Extract the [x, y] coordinate from the center of the cell holding the provided text.  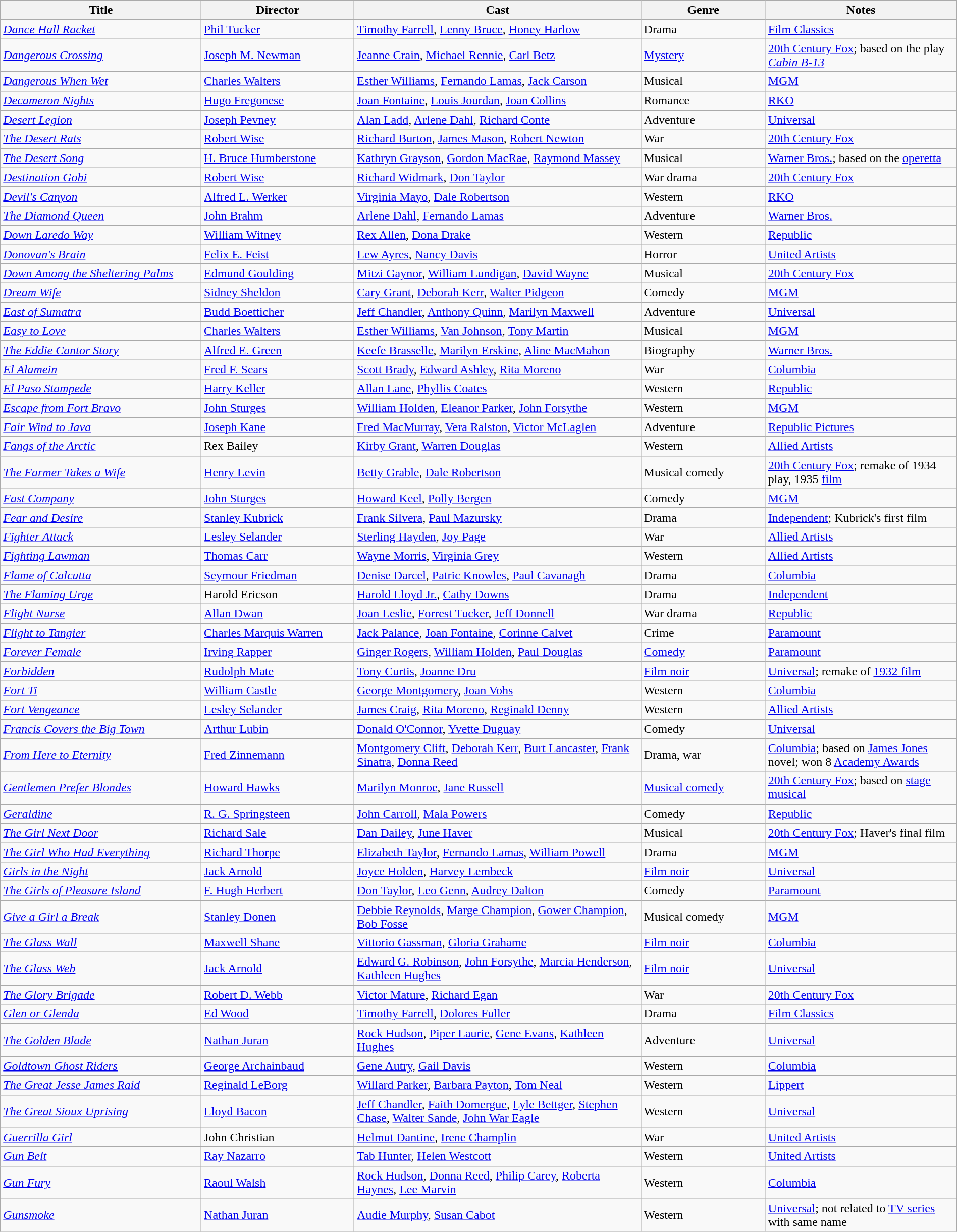
Edmund Goulding [278, 274]
Phil Tucker [278, 29]
Vittorio Gassman, Gloria Grahame [498, 943]
William Holden, Eleanor Parker, John Forsythe [498, 408]
Dangerous Crossing [101, 56]
Irving Rapper [278, 652]
Romance [703, 100]
Drama, war [703, 755]
Francis Covers the Big Town [101, 729]
Scott Brady, Edward Ashley, Rita Moreno [498, 369]
Richard Sale [278, 833]
William Castle [278, 690]
Crime [703, 633]
John Brahm [278, 216]
William Witney [278, 235]
Alfred L. Werker [278, 196]
Joan Fontaine, Louis Jourdan, Joan Collins [498, 100]
John Christian [278, 1137]
The Girl Next Door [101, 833]
Hugo Fregonese [278, 100]
Dangerous When Wet [101, 81]
Harry Keller [278, 389]
Down Laredo Way [101, 235]
John Carroll, Mala Powers [498, 814]
Robert D. Webb [278, 995]
The Girl Who Had Everything [101, 852]
Helmut Dantine, Irene Champlin [498, 1137]
Fred Zinnemann [278, 755]
Geraldine [101, 814]
Jeff Chandler, Anthony Quinn, Marilyn Maxwell [498, 312]
Virginia Mayo, Dale Robertson [498, 196]
Easy to Love [101, 331]
Arthur Lubin [278, 729]
Marilyn Monroe, Jane Russell [498, 787]
George Montgomery, Joan Vohs [498, 690]
Fort Ti [101, 690]
Frank Silvera, Paul Mazursky [498, 517]
Tab Hunter, Helen Westcott [498, 1156]
Gun Fury [101, 1182]
Debbie Reynolds, Marge Champion, Gower Champion, Bob Fosse [498, 917]
Republic Pictures [861, 427]
Seymour Friedman [278, 575]
Genre [703, 10]
Sidney Sheldon [278, 293]
Stanley Kubrick [278, 517]
The Great Jesse James Raid [101, 1085]
Gentlemen Prefer Blondes [101, 787]
Joseph M. Newman [278, 56]
Montgomery Clift, Deborah Kerr, Burt Lancaster, Frank Sinatra, Donna Reed [498, 755]
Title [101, 10]
Warner Bros.; based on the operetta [861, 158]
Alan Ladd, Arlene Dahl, Richard Conte [498, 120]
Columbia; based on James Jones novel; won 8 Academy Awards [861, 755]
Gun Belt [101, 1156]
Ray Nazarro [278, 1156]
Felix E. Feist [278, 254]
James Craig, Rita Moreno, Reginald Denny [498, 710]
Jeff Chandler, Faith Domergue, Lyle Bettger, Stephen Chase, Walter Sande, John War Eagle [498, 1111]
Universal; not related to TV series with same name [861, 1215]
Elizabeth Taylor, Fernando Lamas, William Powell [498, 852]
R. G. Springsteen [278, 814]
Ed Wood [278, 1014]
Stanley Donen [278, 917]
Audie Murphy, Susan Cabot [498, 1215]
Forever Female [101, 652]
Rock Hudson, Piper Laurie, Gene Evans, Kathleen Hughes [498, 1040]
Flight to Tangier [101, 633]
Lippert [861, 1085]
Richard Burton, James Mason, Robert Newton [498, 139]
Fast Company [101, 498]
The Girls of Pleasure Island [101, 890]
Keefe Brasselle, Marilyn Erskine, Aline MacMahon [498, 350]
Flame of Calcutta [101, 575]
Fangs of the Arctic [101, 446]
Lloyd Bacon [278, 1111]
Jack Palance, Joan Fontaine, Corinne Calvet [498, 633]
Raoul Walsh [278, 1182]
The Diamond Queen [101, 216]
Fear and Desire [101, 517]
Fred MacMurray, Vera Ralston, Victor McLaglen [498, 427]
Fighter Attack [101, 537]
Dance Hall Racket [101, 29]
Kirby Grant, Warren Douglas [498, 446]
Dan Dailey, June Haver [498, 833]
Sterling Hayden, Joy Page [498, 537]
Maxwell Shane [278, 943]
Howard Hawks [278, 787]
Allan Dwan [278, 614]
Devil's Canyon [101, 196]
Dream Wife [101, 293]
Fred F. Sears [278, 369]
20th Century Fox; Haver's final film [861, 833]
Timothy Farrell, Dolores Fuller [498, 1014]
Rock Hudson, Donna Reed, Philip Carey, Roberta Haynes, Lee Marvin [498, 1182]
Mitzi Gaynor, William Lundigan, David Wayne [498, 274]
Gunsmoke [101, 1215]
Henry Levin [278, 472]
Desert Legion [101, 120]
Denise Darcel, Patric Knowles, Paul Cavanagh [498, 575]
Girls in the Night [101, 871]
Arlene Dahl, Fernando Lamas [498, 216]
Donald O'Connor, Yvette Duguay [498, 729]
Richard Widmark, Don Taylor [498, 177]
George Archainbaud [278, 1066]
20th Century Fox; based on the play Cabin B-13 [861, 56]
Ginger Rogers, William Holden, Paul Douglas [498, 652]
Gene Autry, Gail Davis [498, 1066]
Notes [861, 10]
Independent [861, 595]
Joyce Holden, Harvey Lembeck [498, 871]
Charles Marquis Warren [278, 633]
The Golden Blade [101, 1040]
The Flaming Urge [101, 595]
F. Hugh Herbert [278, 890]
El Alamein [101, 369]
The Farmer Takes a Wife [101, 472]
The Desert Song [101, 158]
Kathryn Grayson, Gordon MacRae, Raymond Massey [498, 158]
Horror [703, 254]
Biography [703, 350]
Mystery [703, 56]
Flight Nurse [101, 614]
The Eddie Cantor Story [101, 350]
Donovan's Brain [101, 254]
Alfred E. Green [278, 350]
The Glory Brigade [101, 995]
Rudolph Mate [278, 671]
El Paso Stampede [101, 389]
Joseph Pevney [278, 120]
Cary Grant, Deborah Kerr, Walter Pidgeon [498, 293]
Fort Vengeance [101, 710]
20th Century Fox; remake of 1934 play, 1935 film [861, 472]
Joan Leslie, Forrest Tucker, Jeff Donnell [498, 614]
Goldtown Ghost Riders [101, 1066]
Victor Mature, Richard Egan [498, 995]
Allan Lane, Phyllis Coates [498, 389]
Guerrilla Girl [101, 1137]
Rex Allen, Dona Drake [498, 235]
Howard Keel, Polly Bergen [498, 498]
Reginald LeBorg [278, 1085]
Down Among the Sheltering Palms [101, 274]
The Glass Web [101, 969]
H. Bruce Humberstone [278, 158]
Budd Boetticher [278, 312]
Lew Ayres, Nancy Davis [498, 254]
Richard Thorpe [278, 852]
Jeanne Crain, Michael Rennie, Carl Betz [498, 56]
Timothy Farrell, Lenny Bruce, Honey Harlow [498, 29]
Betty Grable, Dale Robertson [498, 472]
Esther Williams, Fernando Lamas, Jack Carson [498, 81]
Thomas Carr [278, 556]
Escape from Fort Bravo [101, 408]
Edward G. Robinson, John Forsythe, Marcia Henderson, Kathleen Hughes [498, 969]
Forbidden [101, 671]
Fair Wind to Java [101, 427]
Independent; Kubrick's first film [861, 517]
Fighting Lawman [101, 556]
Wayne Morris, Virginia Grey [498, 556]
Harold Ericson [278, 595]
The Great Sioux Uprising [101, 1111]
20th Century Fox; based on stage musical [861, 787]
Destination Gobi [101, 177]
East of Sumatra [101, 312]
Director [278, 10]
Universal; remake of 1932 film [861, 671]
Willard Parker, Barbara Payton, Tom Neal [498, 1085]
The Desert Rats [101, 139]
Rex Bailey [278, 446]
The Glass Wall [101, 943]
Give a Girl a Break [101, 917]
Joseph Kane [278, 427]
Esther Williams, Van Johnson, Tony Martin [498, 331]
Don Taylor, Leo Genn, Audrey Dalton [498, 890]
From Here to Eternity [101, 755]
Glen or Glenda [101, 1014]
Harold Lloyd Jr., Cathy Downs [498, 595]
Cast [498, 10]
Tony Curtis, Joanne Dru [498, 671]
Decameron Nights [101, 100]
